Locate the cell with the specified text and output its (X, Y) center coordinate. 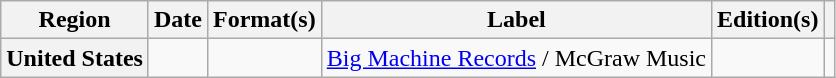
Date (178, 20)
Label (516, 20)
Format(s) (265, 20)
Big Machine Records / McGraw Music (516, 58)
Edition(s) (768, 20)
United States (75, 58)
Region (75, 20)
